Return the [X, Y] coordinate for the center point of the cell that contains the specified text.  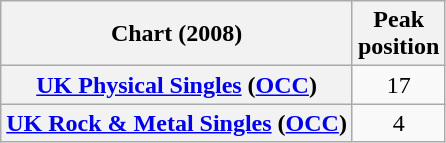
UK Physical Singles (OCC) [177, 85]
UK Rock & Metal Singles (OCC) [177, 123]
Peakposition [398, 34]
Chart (2008) [177, 34]
4 [398, 123]
17 [398, 85]
